Output the [x, y] coordinate of the center of the cell containing the given text.  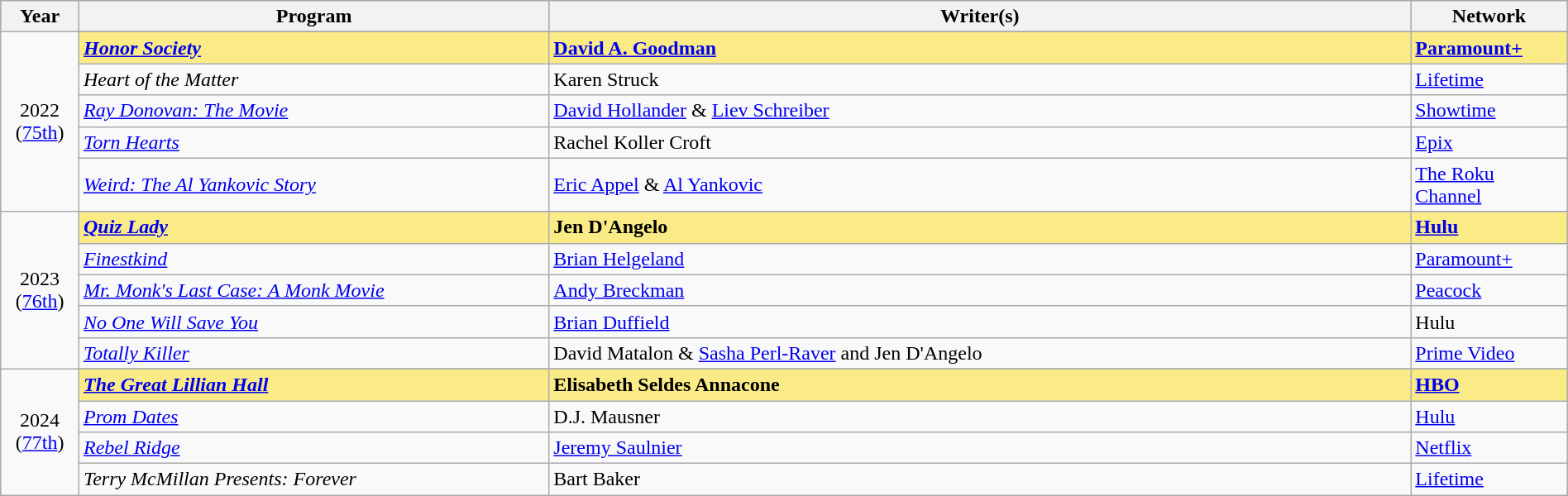
Epix [1489, 142]
Program [313, 17]
Honor Society [313, 48]
Finestkind [313, 259]
Network [1489, 17]
Quiz Lady [313, 227]
Netflix [1489, 448]
Bart Baker [980, 479]
D.J. Mausner [980, 416]
Jeremy Saulnier [980, 448]
Brian Duffield [980, 322]
The Great Lillian Hall [313, 384]
No One Will Save You [313, 322]
2024(77th) [40, 432]
HBO [1489, 384]
Elisabeth Seldes Annacone [980, 384]
David Hollander & Liev Schreiber [980, 111]
Totally Killer [313, 353]
Rebel Ridge [313, 448]
David Matalon & Sasha Perl-Raver and Jen D'Angelo [980, 353]
Mr. Monk's Last Case: A Monk Movie [313, 290]
The Roku Channel [1489, 185]
Rachel Koller Croft [980, 142]
Year [40, 17]
2023(76th) [40, 290]
Peacock [1489, 290]
Eric Appel & Al Yankovic [980, 185]
Torn Hearts [313, 142]
Brian Helgeland [980, 259]
Showtime [1489, 111]
Andy Breckman [980, 290]
Prime Video [1489, 353]
David A. Goodman [980, 48]
Terry McMillan Presents: Forever [313, 479]
Karen Struck [980, 79]
2022(75th) [40, 122]
Prom Dates [313, 416]
Jen D'Angelo [980, 227]
Writer(s) [980, 17]
Heart of the Matter [313, 79]
Weird: The Al Yankovic Story [313, 185]
Ray Donovan: The Movie [313, 111]
